Detect which cell encompasses the target text, then output its (x, y) center coordinate. 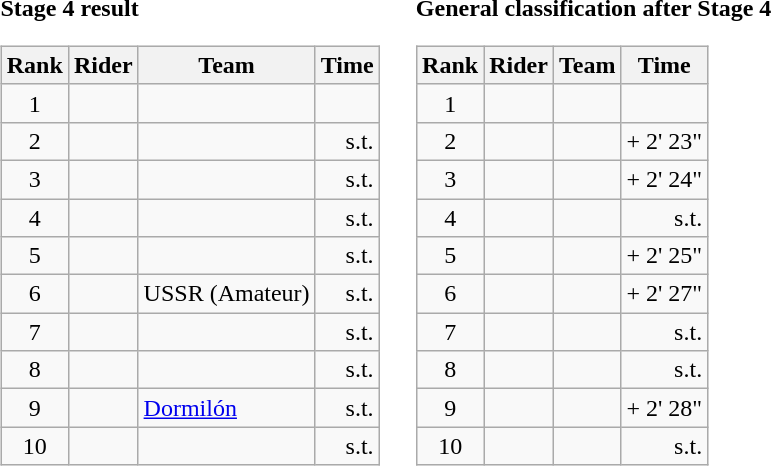
Dormilón (226, 408)
+ 2' 28" (664, 408)
+ 2' 23" (664, 141)
USSR (Amateur) (226, 294)
+ 2' 25" (664, 256)
+ 2' 27" (664, 294)
+ 2' 24" (664, 179)
